Provide the [x, y] coordinate of the cell's center where the given text is located.  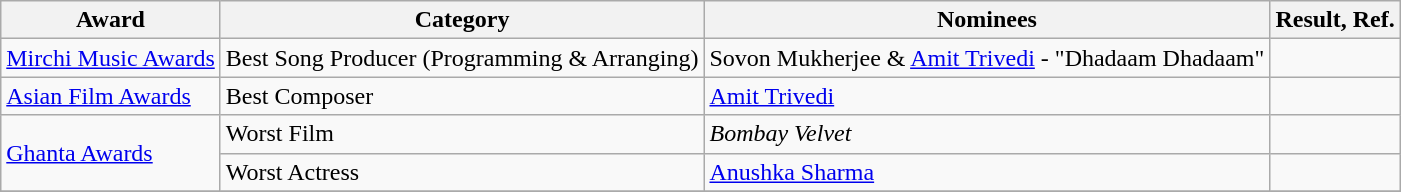
Asian Film Awards [111, 96]
Anushka Sharma [987, 172]
Best Song Producer (Programming & Arranging) [462, 58]
Amit Trivedi [987, 96]
Best Composer [462, 96]
Bombay Velvet [987, 134]
Worst Actress [462, 172]
Sovon Mukherjee & Amit Trivedi - "Dhadaam Dhadaam" [987, 58]
Category [462, 20]
Result, Ref. [1335, 20]
Nominees [987, 20]
Ghanta Awards [111, 153]
Mirchi Music Awards [111, 58]
Worst Film [462, 134]
Award [111, 20]
